Output the (x, y) coordinate of the center of the cell containing the given text.  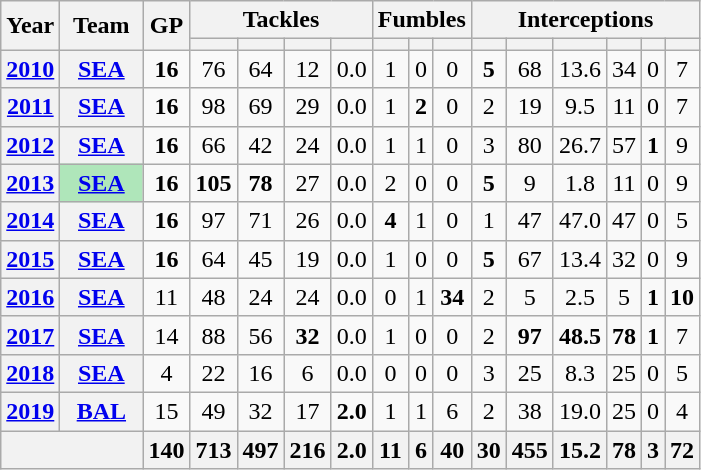
14 (166, 335)
2012 (30, 145)
38 (530, 411)
56 (260, 335)
105 (214, 183)
Tackles (281, 20)
2011 (30, 107)
2.5 (580, 297)
17 (308, 411)
Fumbles (422, 20)
216 (308, 449)
2013 (30, 183)
2019 (30, 411)
Team (102, 26)
2016 (30, 297)
47.0 (580, 221)
13.4 (580, 259)
455 (530, 449)
68 (530, 69)
69 (260, 107)
22 (214, 373)
57 (624, 145)
9.5 (580, 107)
497 (260, 449)
71 (260, 221)
66 (214, 145)
30 (488, 449)
45 (260, 259)
BAL (102, 411)
48 (214, 297)
42 (260, 145)
1.8 (580, 183)
140 (166, 449)
27 (308, 183)
15.2 (580, 449)
2015 (30, 259)
48.5 (580, 335)
15 (166, 411)
8.3 (580, 373)
2017 (30, 335)
2010 (30, 69)
67 (530, 259)
49 (214, 411)
2014 (30, 221)
10 (682, 297)
40 (452, 449)
2018 (30, 373)
12 (308, 69)
98 (214, 107)
713 (214, 449)
80 (530, 145)
13.6 (580, 69)
76 (214, 69)
29 (308, 107)
19.0 (580, 411)
88 (214, 335)
GP (166, 26)
Year (30, 26)
26 (308, 221)
26.7 (580, 145)
72 (682, 449)
Interceptions (585, 20)
